Identify which cell holds the provided text, then report its [X, Y] central coordinate. 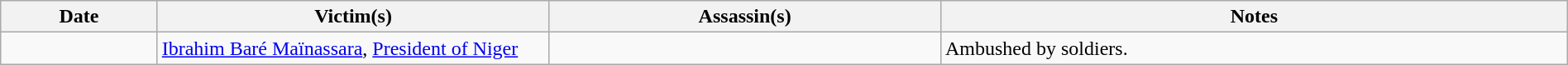
Victim(s) [353, 17]
Date [79, 17]
Notes [1254, 17]
Assassin(s) [745, 17]
Ambushed by soldiers. [1254, 48]
Ibrahim Baré Maïnassara, President of Niger [353, 48]
